From the cell containing the given text, extract its center point as [x, y] coordinate. 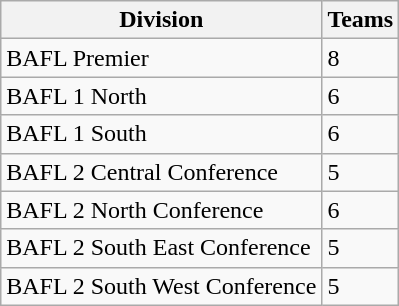
BAFL 2 Central Conference [162, 172]
BAFL 2 South East Conference [162, 248]
BAFL Premier [162, 58]
8 [360, 58]
BAFL 1 South [162, 134]
BAFL 1 North [162, 96]
Teams [360, 20]
BAFL 2 South West Conference [162, 286]
BAFL 2 North Conference [162, 210]
Division [162, 20]
